Capture the cell that displays the provided text and extract its (X, Y) central coordinate. 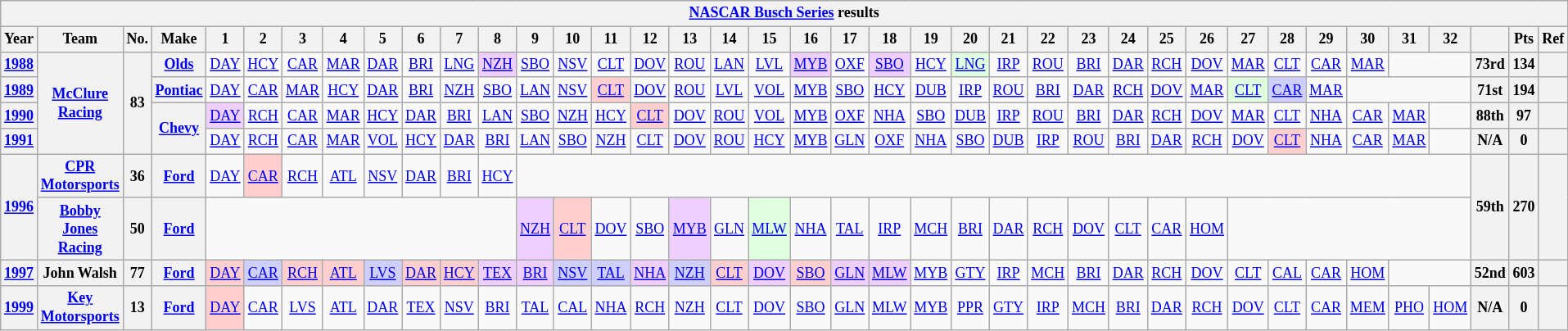
194 (1524, 90)
73rd (1490, 64)
32 (1451, 39)
24 (1128, 39)
1996 (20, 207)
603 (1524, 274)
NASCAR Busch Series results (784, 13)
21 (1009, 39)
PPR (971, 308)
30 (1367, 39)
McClure Racing (80, 103)
No. (138, 39)
Chevy (178, 128)
Key Motorsports (80, 308)
17 (850, 39)
20 (971, 39)
Make (178, 39)
Olds (178, 64)
77 (138, 274)
10 (572, 39)
27 (1248, 39)
97 (1524, 115)
5 (383, 39)
52nd (1490, 274)
31 (1409, 39)
PHO (1409, 308)
18 (889, 39)
1997 (20, 274)
14 (729, 39)
CPR Motorsports (80, 176)
16 (811, 39)
1999 (20, 308)
John Walsh (80, 274)
50 (138, 229)
2 (264, 39)
Team (80, 39)
29 (1326, 39)
8 (498, 39)
1990 (20, 115)
88th (1490, 115)
11 (611, 39)
12 (650, 39)
Pontiac (178, 90)
22 (1048, 39)
59th (1490, 207)
7 (459, 39)
MEM (1367, 308)
1988 (20, 64)
36 (138, 176)
25 (1167, 39)
4 (343, 39)
134 (1524, 64)
1991 (20, 141)
9 (535, 39)
Ref (1553, 39)
19 (931, 39)
15 (770, 39)
71st (1490, 90)
3 (303, 39)
83 (138, 103)
6 (421, 39)
Pts (1524, 39)
Year (20, 39)
26 (1207, 39)
1 (225, 39)
23 (1089, 39)
Bobby Jones Racing (80, 229)
270 (1524, 207)
1989 (20, 90)
28 (1287, 39)
